Return (X, Y) of the center of cell containing provided text 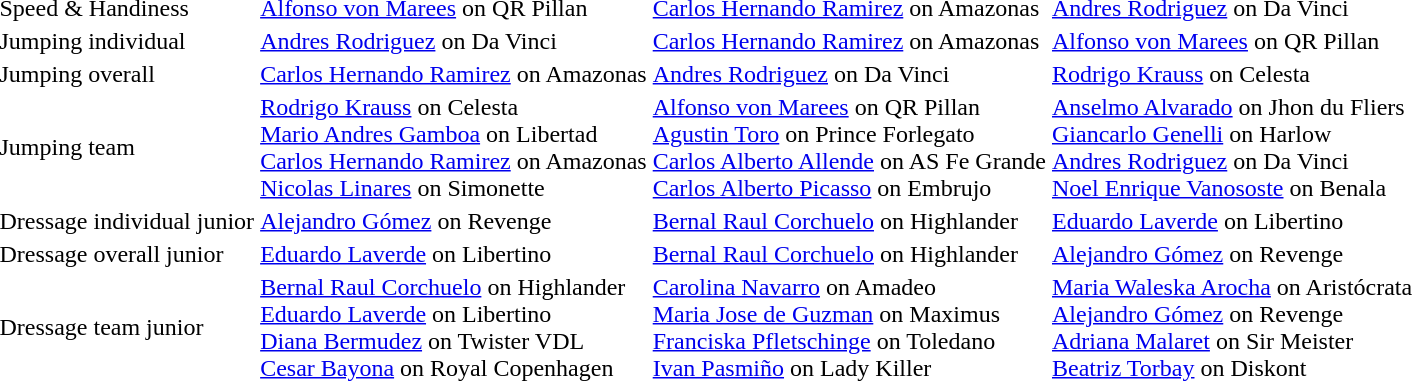
Rodrigo Krauss on CelestaMario Andres Gamboa on LibertadCarlos Hernando Ramirez on AmazonasNicolas Linares on Simonette (454, 148)
Eduardo Laverde on Libertino (454, 254)
Alfonso von Marees on QR PillanAgustin Toro on Prince ForlegatoCarlos Alberto Allende on AS Fe GrandeCarlos Alberto Picasso on Embrujo (849, 148)
Alejandro Gómez on Revenge (454, 221)
